Search for the cell housing the specified text and yield its [x, y] center coordinate. 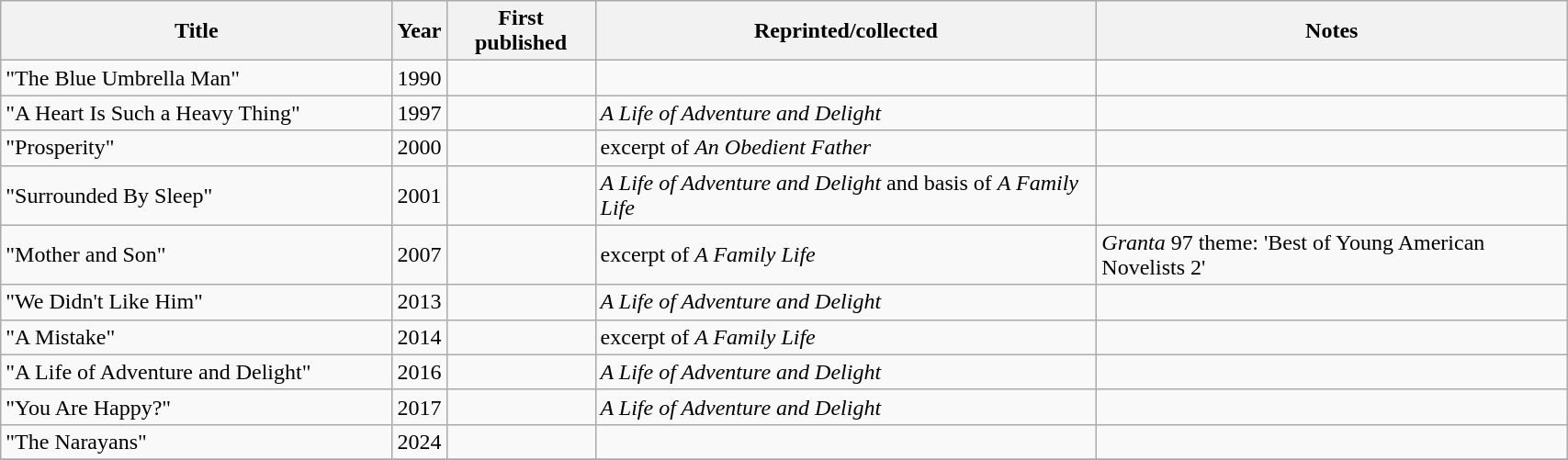
"The Narayans" [197, 442]
Title [197, 31]
2007 [419, 255]
2016 [419, 372]
"A Mistake" [197, 337]
2001 [419, 195]
2013 [419, 302]
"A Life of Adventure and Delight" [197, 372]
"We Didn't Like Him" [197, 302]
"Mother and Son" [197, 255]
2017 [419, 407]
2000 [419, 148]
A Life of Adventure and Delight and basis of A Family Life [846, 195]
1990 [419, 78]
"Prosperity" [197, 148]
"A Heart Is Such a Heavy Thing" [197, 113]
excerpt of An Obedient Father [846, 148]
Granta 97 theme: 'Best of Young American Novelists 2' [1332, 255]
Notes [1332, 31]
"The Blue Umbrella Man" [197, 78]
"Surrounded By Sleep" [197, 195]
2024 [419, 442]
Reprinted/collected [846, 31]
1997 [419, 113]
First published [521, 31]
Year [419, 31]
"You Are Happy?" [197, 407]
2014 [419, 337]
